Determine the [x, y] coordinate at the center of the cell enclosing the given text.  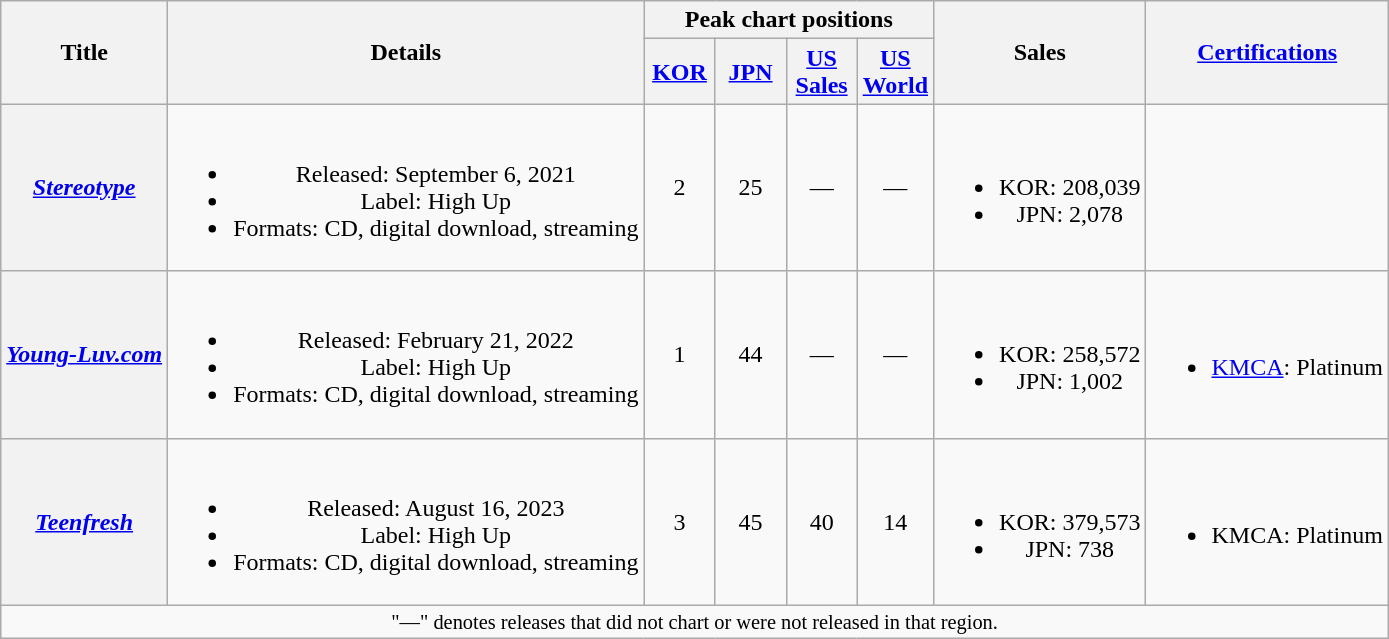
25 [750, 188]
45 [750, 522]
Released: September 6, 2021Label: High UpFormats: CD, digital download, streaming [406, 188]
Certifications [1267, 52]
14 [895, 522]
KOR [680, 72]
USWorld [895, 72]
Released: August 16, 2023Label: High UpFormats: CD, digital download, streaming [406, 522]
"—" denotes releases that did not chart or were not released in that region. [695, 622]
44 [750, 354]
KOR: 379,573JPN: 738 [1040, 522]
Sales [1040, 52]
Details [406, 52]
40 [822, 522]
USSales [822, 72]
Peak chart positions [789, 20]
Teenfresh [84, 522]
Title [84, 52]
KOR: 258,572JPN: 1,002 [1040, 354]
Young-Luv.com [84, 354]
1 [680, 354]
2 [680, 188]
KOR: 208,039JPN: 2,078 [1040, 188]
Released: February 21, 2022Label: High UpFormats: CD, digital download, streaming [406, 354]
JPN [750, 72]
3 [680, 522]
Stereotype [84, 188]
